Pinpoint the cell where the given text exists, returning its [X, Y] midpoint coordinate. 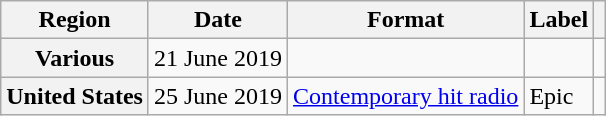
Various [75, 58]
Contemporary hit radio [406, 96]
Region [75, 20]
Epic [559, 96]
Date [218, 20]
Format [406, 20]
United States [75, 96]
25 June 2019 [218, 96]
Label [559, 20]
21 June 2019 [218, 58]
